For the text-containing cell, return its midpoint in [x, y] coordinate format. 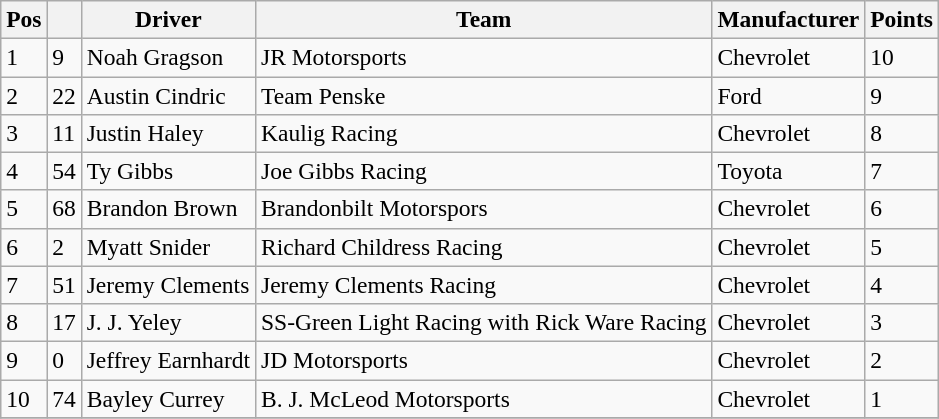
Manufacturer [788, 19]
Jeffrey Earnhardt [168, 360]
0 [64, 360]
Justin Haley [168, 133]
Points [902, 19]
Myatt Snider [168, 247]
Bayley Currey [168, 398]
Toyota [788, 171]
22 [64, 95]
JR Motorsports [484, 57]
Ford [788, 95]
JD Motorsports [484, 360]
11 [64, 133]
Team [484, 19]
Richard Childress Racing [484, 247]
Noah Gragson [168, 57]
B. J. McLeod Motorsports [484, 398]
Austin Cindric [168, 95]
SS-Green Light Racing with Rick Ware Racing [484, 322]
68 [64, 209]
Kaulig Racing [484, 133]
17 [64, 322]
Joe Gibbs Racing [484, 171]
51 [64, 285]
74 [64, 398]
54 [64, 171]
J. J. Yeley [168, 322]
Ty Gibbs [168, 171]
Jeremy Clements Racing [484, 285]
Pos [24, 19]
Team Penske [484, 95]
Brandon Brown [168, 209]
Jeremy Clements [168, 285]
Driver [168, 19]
Brandonbilt Motorspors [484, 209]
